Find where the given text appears and provide that cell's center as (x, y) coordinate. 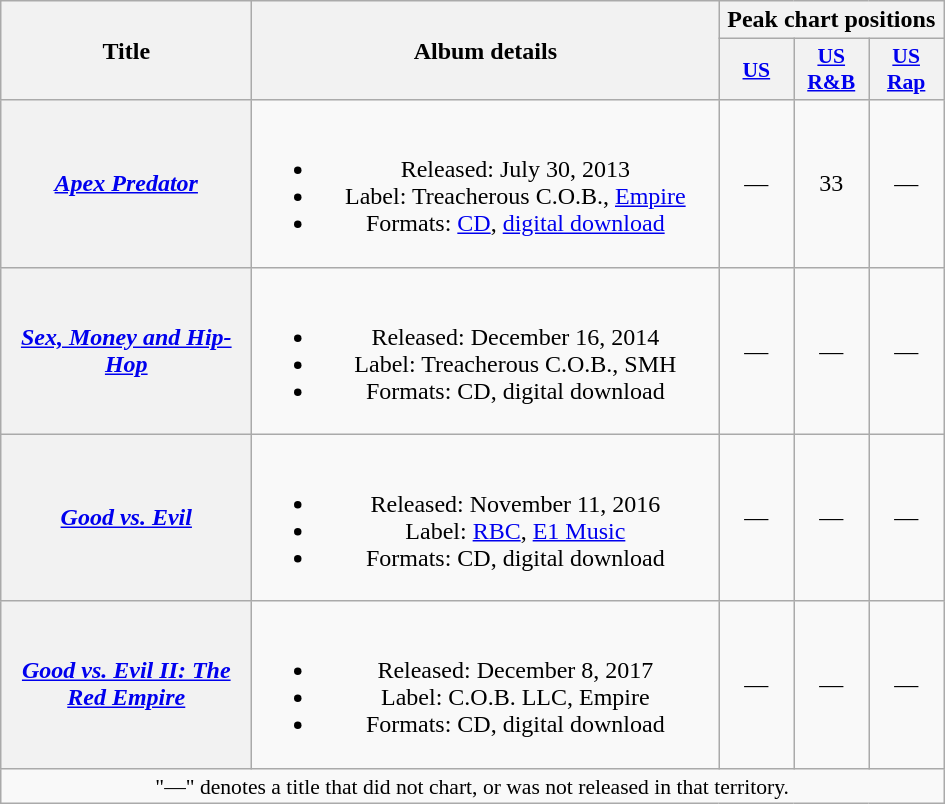
33 (832, 184)
USRap (906, 70)
Released: July 30, 2013Label: Treacherous C.O.B., EmpireFormats: CD, digital download (486, 184)
Good vs. Evil II: The Red Empire (126, 684)
Released: December 16, 2014Label: Treacherous C.O.B., SMHFormats: CD, digital download (486, 350)
US R&B (832, 70)
Released: December 8, 2017Label: C.O.B. LLC, EmpireFormats: CD, digital download (486, 684)
Sex, Money and Hip-Hop (126, 350)
Title (126, 50)
Album details (486, 50)
"—" denotes a title that did not chart, or was not released in that territory. (472, 786)
Peak chart positions (832, 20)
Apex Predator (126, 184)
Released: November 11, 2016Label: RBC, E1 MusicFormats: CD, digital download (486, 518)
US (756, 70)
Good vs. Evil (126, 518)
